Provide the (X, Y) coordinate of the cell's center where the given text is located.  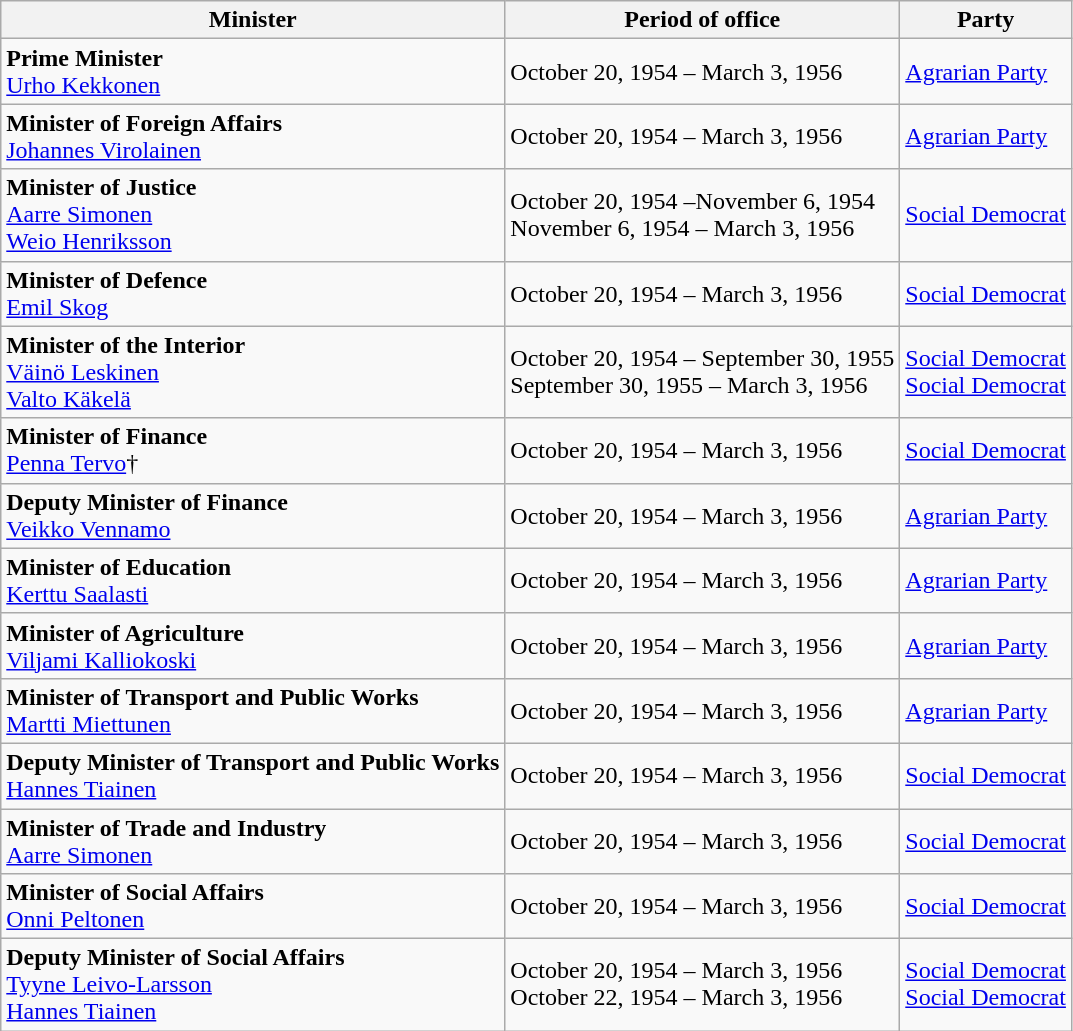
Minister of JusticeAarre SimonenWeio Henriksson (253, 215)
Minister of AgricultureViljami Kalliokoski (253, 646)
October 20, 1954 – September 30, 1955September 30, 1955 – March 3, 1956 (702, 372)
Party (986, 20)
Minister of FinancePenna Tervo† (253, 450)
Minister of Foreign Affairs Johannes Virolainen (253, 136)
Minister of Trade and IndustryAarre Simonen (253, 840)
Minister (253, 20)
Minister of the InteriorVäinö LeskinenValto Käkelä (253, 372)
October 20, 1954 – March 3, 1956October 22, 1954 – March 3, 1956 (702, 985)
Minister of DefenceEmil Skog (253, 294)
Deputy Minister of Transport and Public WorksHannes Tiainen (253, 776)
Prime MinisterUrho Kekkonen (253, 72)
Minister of Transport and Public WorksMartti Miettunen (253, 710)
Period of office (702, 20)
October 20, 1954 –November 6, 1954November 6, 1954 – March 3, 1956 (702, 215)
Deputy Minister of Social AffairsTyyne Leivo-LarssonHannes Tiainen (253, 985)
Deputy Minister of FinanceVeikko Vennamo (253, 516)
Minister of EducationKerttu Saalasti (253, 580)
Minister of Social AffairsOnni Peltonen (253, 906)
